For the text-containing cell, return its midpoint in (x, y) coordinate format. 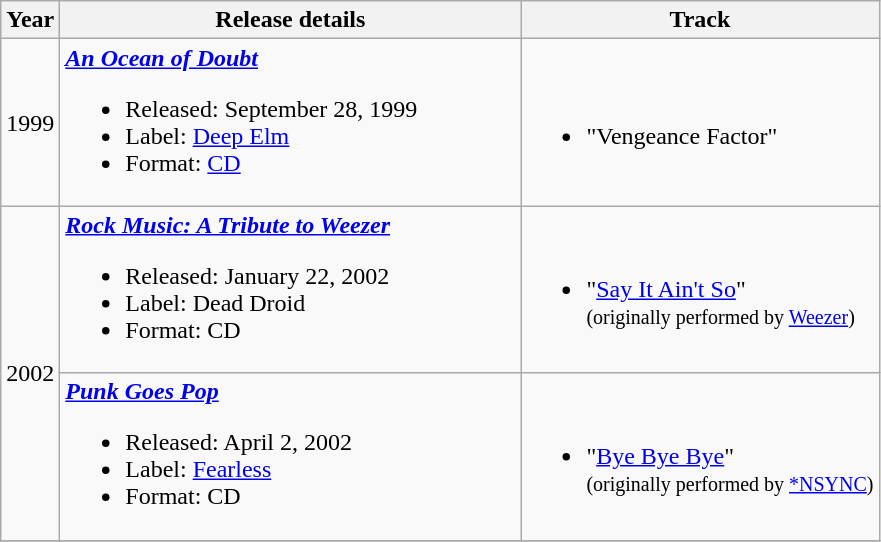
Rock Music: A Tribute to WeezerReleased: January 22, 2002Label: Dead DroidFormat: CD (290, 290)
"Bye Bye Bye"(originally performed by *NSYNC) (700, 456)
Punk Goes PopReleased: April 2, 2002Label: FearlessFormat: CD (290, 456)
"Say It Ain't So"(originally performed by Weezer) (700, 290)
1999 (30, 122)
"Vengeance Factor" (700, 122)
2002 (30, 373)
An Ocean of DoubtReleased: September 28, 1999Label: Deep ElmFormat: CD (290, 122)
Release details (290, 20)
Track (700, 20)
Year (30, 20)
